Detect which cell encompasses the target text, then output its [X, Y] center coordinate. 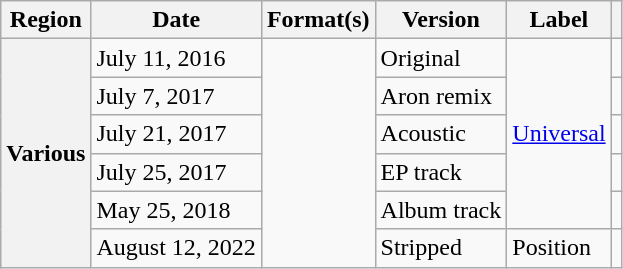
Version [441, 20]
May 25, 2018 [176, 210]
August 12, 2022 [176, 248]
Stripped [441, 248]
Album track [441, 210]
Aron remix [441, 96]
July 7, 2017 [176, 96]
Region [46, 20]
July 25, 2017 [176, 172]
Acoustic [441, 134]
Original [441, 58]
Format(s) [318, 20]
July 21, 2017 [176, 134]
EP track [441, 172]
Universal [559, 134]
Various [46, 153]
July 11, 2016 [176, 58]
Label [559, 20]
Position [559, 248]
Date [176, 20]
